Detect which cell encompasses the target text, then output its (X, Y) center coordinate. 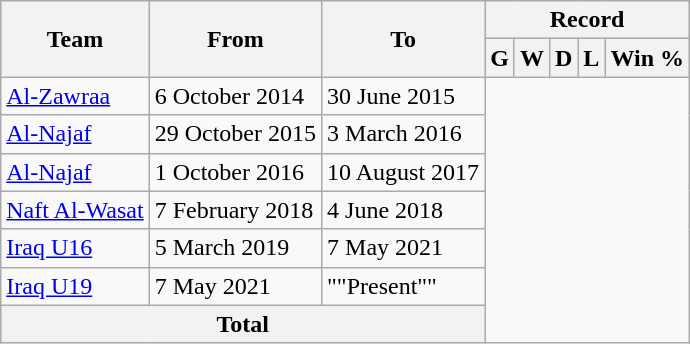
30 June 2015 (404, 96)
Al-Zawraa (75, 96)
3 March 2016 (404, 134)
D (563, 58)
10 August 2017 (404, 172)
1 October 2016 (235, 172)
29 October 2015 (235, 134)
L (592, 58)
G (500, 58)
7 February 2018 (235, 210)
From (235, 39)
Iraq U16 (75, 248)
Naft Al-Wasat (75, 210)
Team (75, 39)
To (404, 39)
Total (243, 324)
5 March 2019 (235, 248)
6 October 2014 (235, 96)
Win % (648, 58)
4 June 2018 (404, 210)
Record (588, 20)
Iraq U19 (75, 286)
W (532, 58)
""Present"" (404, 286)
